Scan for the cell matching the given text and deliver its [X, Y] coordinate at center. 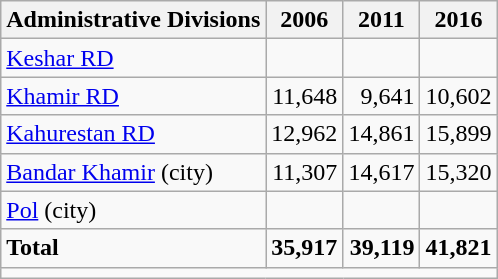
11,307 [304, 172]
10,602 [458, 96]
9,641 [382, 96]
Pol (city) [134, 210]
39,119 [382, 248]
Bandar Khamir (city) [134, 172]
Khamir RD [134, 96]
Keshar RD [134, 58]
2016 [458, 20]
11,648 [304, 96]
14,861 [382, 134]
Total [134, 248]
2006 [304, 20]
14,617 [382, 172]
35,917 [304, 248]
15,320 [458, 172]
Kahurestan RD [134, 134]
Administrative Divisions [134, 20]
2011 [382, 20]
12,962 [304, 134]
41,821 [458, 248]
15,899 [458, 134]
